Find where the given text appears and provide that cell's center as (x, y) coordinate. 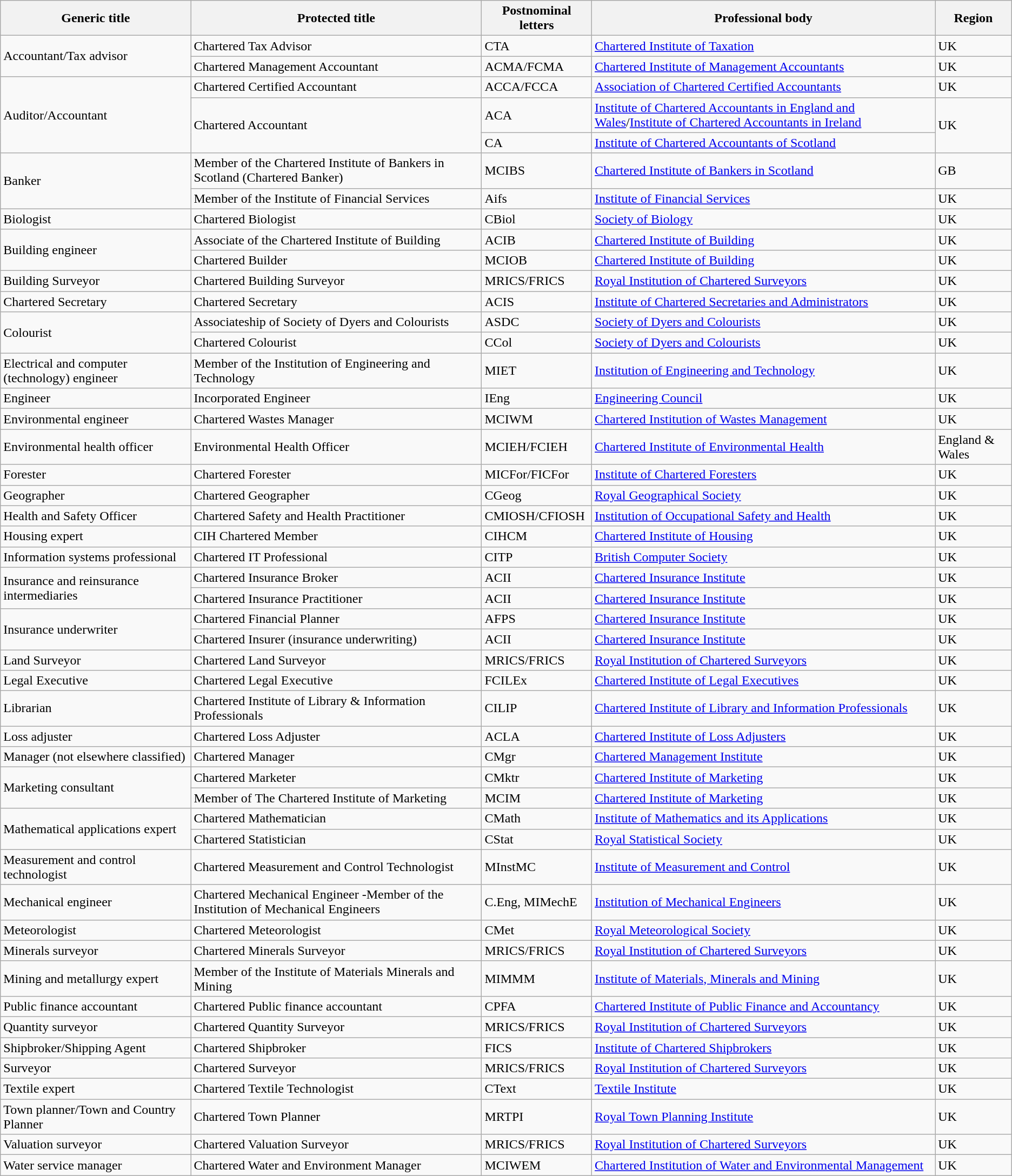
Forester (96, 475)
CMet (537, 930)
Member of the Institute of Materials Minerals and Mining (336, 979)
Chartered Mathematician (336, 819)
Chartered Institution of Wastes Management (763, 419)
Chartered Wastes Manager (336, 419)
Chartered Biologist (336, 219)
IEng (537, 398)
Chartered Institute of Loss Adjusters (763, 736)
Electrical and computer (technology) engineer (96, 371)
MCIOB (537, 260)
Member of the Chartered Institute of Bankers in Scotland (Chartered Banker) (336, 171)
CMIOSH/CFIOSH (537, 516)
Member of The Chartered Institute of Marketing (336, 798)
Land Surveyor (96, 660)
CIHCM (537, 536)
Associateship of Society of Dyers and Colourists (336, 322)
CPFA (537, 1006)
Building engineer (96, 250)
Society of Biology (763, 219)
Institute of Mathematics and its Applications (763, 819)
Institute of Financial Services (763, 198)
MCIBS (537, 171)
CMath (537, 819)
MCIM (537, 798)
Quantity surveyor (96, 1027)
Environmental health officer (96, 447)
ASDC (537, 322)
Chartered Forester (336, 475)
MInstMC (537, 867)
Chartered Insurance Practitioner (336, 598)
ACMA/FCMA (537, 67)
CA (537, 143)
Chartered Geographer (336, 495)
British Computer Society (763, 557)
GB (974, 171)
Chartered Institution of Water and Environmental Management (763, 1165)
FICS (537, 1047)
Chartered Financial Planner (336, 619)
Chartered Measurement and Control Technologist (336, 867)
MCIEH/FCIEH (537, 447)
CText (537, 1089)
Chartered Colourist (336, 343)
Chartered Institute of Housing (763, 536)
Institute of Chartered Foresters (763, 475)
Associate of the Chartered Institute of Building (336, 240)
MCIWM (537, 419)
Chartered Institute of Management Accountants (763, 67)
Chartered Quantity Surveyor (336, 1027)
MICFor/FICFor (537, 475)
Chartered Builder (336, 260)
CTA (537, 46)
Institution of Occupational Safety and Health (763, 516)
Region (974, 18)
CITP (537, 557)
Insurance underwriter (96, 629)
Textile Institute (763, 1089)
Building Surveyor (96, 281)
Institute of Chartered Accountants in England and Wales/Institute of Chartered Accountants in Ireland (763, 115)
Chartered Insurance Broker (336, 577)
Colourist (96, 333)
Chartered Insurer (insurance underwriting) (336, 639)
Chartered Manager (336, 757)
Engineering Council (763, 398)
Surveyor (96, 1068)
Institute of Materials, Minerals and Mining (763, 979)
Chartered Town Planner (336, 1117)
Shipbroker/Shipping Agent (96, 1047)
CIH Chartered Member (336, 536)
C.Eng, MIMechE (537, 902)
Manager (not elsewhere classified) (96, 757)
Chartered Marketer (336, 778)
Chartered Institute of Public Finance and Accountancy (763, 1006)
England & Wales (974, 447)
Chartered Loss Adjuster (336, 736)
Chartered Water and Environment Manager (336, 1165)
Chartered Land Surveyor (336, 660)
Mechanical engineer (96, 902)
Chartered Institute of Bankers in Scotland (763, 171)
Institute of Chartered Accountants of Scotland (763, 143)
Accountant/Tax advisor (96, 56)
Protected title (336, 18)
ACCA/FCCA (537, 87)
Chartered Management Accountant (336, 67)
MRTPI (537, 1117)
Royal Town Planning Institute (763, 1117)
Professional body (763, 18)
Chartered IT Professional (336, 557)
Health and Safety Officer (96, 516)
Chartered Building Surveyor (336, 281)
Valuation surveyor (96, 1145)
Loss adjuster (96, 736)
Chartered Institute of Library & Information Professionals (336, 708)
Water service manager (96, 1165)
CMgr (537, 757)
Postnominal letters (537, 18)
Banker (96, 181)
Insurance and reinsurance intermediaries (96, 588)
AFPS (537, 619)
Librarian (96, 708)
Royal Geographical Society (763, 495)
Mining and metallurgy expert (96, 979)
Member of the Institution of Engineering and Technology (336, 371)
Association of Chartered Certified Accountants (763, 87)
Chartered Safety and Health Practitioner (336, 516)
CBiol (537, 219)
Chartered Valuation Surveyor (336, 1145)
Chartered Institute of Taxation (763, 46)
Institute of Chartered Shipbrokers (763, 1047)
Measurement and control technologist (96, 867)
Chartered Institute of Library and Information Professionals (763, 708)
FCILEx (537, 681)
Geographer (96, 495)
Chartered Tax Advisor (336, 46)
Public finance accountant (96, 1006)
Chartered Certified Accountant (336, 87)
Marketing consultant (96, 788)
Biologist (96, 219)
MIET (537, 371)
ACIS (537, 301)
MIMMM (537, 979)
Environmental engineer (96, 419)
ACLA (537, 736)
Royal Meteorological Society (763, 930)
Chartered Meteorologist (336, 930)
Engineer (96, 398)
Mathematical applications expert (96, 829)
Chartered Accountant (336, 125)
Institute of Measurement and Control (763, 867)
Town planner/Town and Country Planner (96, 1117)
Chartered Minerals Surveyor (336, 951)
Chartered Surveyor (336, 1068)
Auditor/Accountant (96, 115)
CMktr (537, 778)
Chartered Shipbroker (336, 1047)
Generic title (96, 18)
ACIB (537, 240)
Royal Statistical Society (763, 839)
Housing expert (96, 536)
Chartered Statistician (336, 839)
ACA (537, 115)
Chartered Public finance accountant (336, 1006)
Chartered Institute of Environmental Health (763, 447)
Chartered Textile Technologist (336, 1089)
Institution of Engineering and Technology (763, 371)
Environmental Health Officer (336, 447)
CCol (537, 343)
CStat (537, 839)
CILIP (537, 708)
MCIWEM (537, 1165)
Chartered Management Institute (763, 757)
Chartered Mechanical Engineer -Member of the Institution of Mechanical Engineers (336, 902)
Aifs (537, 198)
Meteorologist (96, 930)
CGeog (537, 495)
Member of the Institute of Financial Services (336, 198)
Institute of Chartered Secretaries and Administrators (763, 301)
Minerals surveyor (96, 951)
Institution of Mechanical Engineers (763, 902)
Textile expert (96, 1089)
Chartered Institute of Legal Executives (763, 681)
Chartered Legal Executive (336, 681)
Incorporated Engineer (336, 398)
Information systems professional (96, 557)
Legal Executive (96, 681)
